Capture the cell that displays the provided text and extract its (X, Y) central coordinate. 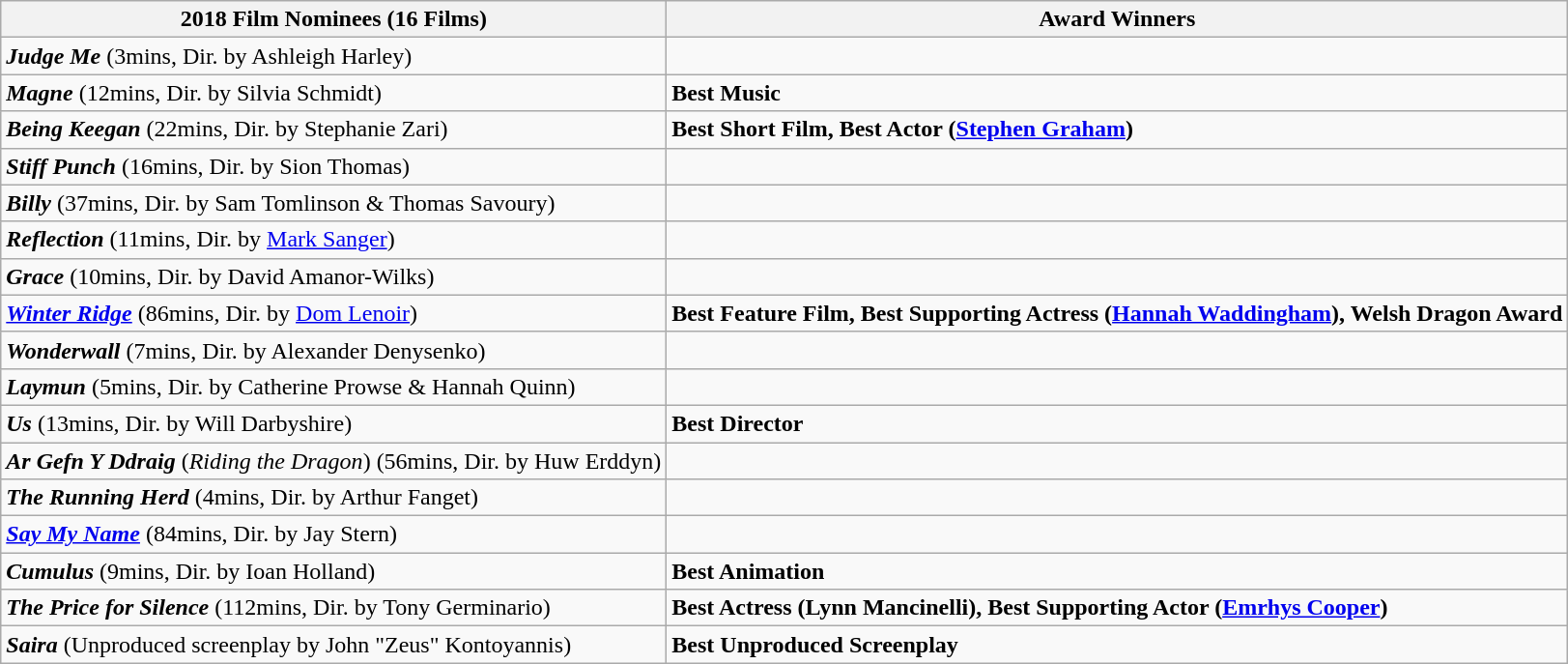
The Price for Silence (112mins, Dir. by Tony Germinario) (334, 608)
Best Animation (1117, 571)
Winter Ridge (86mins, Dir. by Dom Lenoir) (334, 313)
Say My Name (84mins, Dir. by Jay Stern) (334, 534)
Reflection (11mins, Dir. by Mark Sanger) (334, 240)
Us (13mins, Dir. by Will Darbyshire) (334, 423)
Best Music (1117, 93)
Stiff Punch (16mins, Dir. by Sion Thomas) (334, 166)
Judge Me (3mins, Dir. by Ashleigh Harley) (334, 56)
Cumulus (9mins, Dir. by Ioan Holland) (334, 571)
Ar Gefn Y Ddraig (Riding the Dragon) (56mins, Dir. by Huw Erddyn) (334, 461)
Best Unproduced Screenplay (1117, 645)
Magne (12mins, Dir. by Silvia Schmidt) (334, 93)
Grace (10mins, Dir. by David Amanor-Wilks) (334, 276)
Best Feature Film, Best Supporting Actress (Hannah Waddingham), Welsh Dragon Award (1117, 313)
Being Keegan (22mins, Dir. by Stephanie Zari) (334, 130)
Billy (37mins, Dir. by Sam Tomlinson & Thomas Savoury) (334, 203)
Wonderwall (7mins, Dir. by Alexander Denysenko) (334, 350)
The Running Herd (4mins, Dir. by Arthur Fanget) (334, 498)
2018 Film Nominees (16 Films) (334, 19)
Award Winners (1117, 19)
Best Actress (Lynn Mancinelli), Best Supporting Actor (Emrhys Cooper) (1117, 608)
Best Short Film, Best Actor (Stephen Graham) (1117, 130)
Laymun (5mins, Dir. by Catherine Prowse & Hannah Quinn) (334, 387)
Saira (Unproduced screenplay by John "Zeus" Kontoyannis) (334, 645)
Best Director (1117, 423)
